Pinpoint the cell where the given text exists, returning its [X, Y] midpoint coordinate. 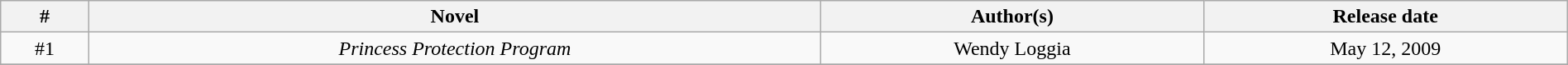
Wendy Loggia [1012, 48]
#1 [45, 48]
Release date [1385, 17]
Novel [455, 17]
# [45, 17]
May 12, 2009 [1385, 48]
Princess Protection Program [455, 48]
Author(s) [1012, 17]
